Output the (X, Y) coordinate of the center of the cell containing the given text.  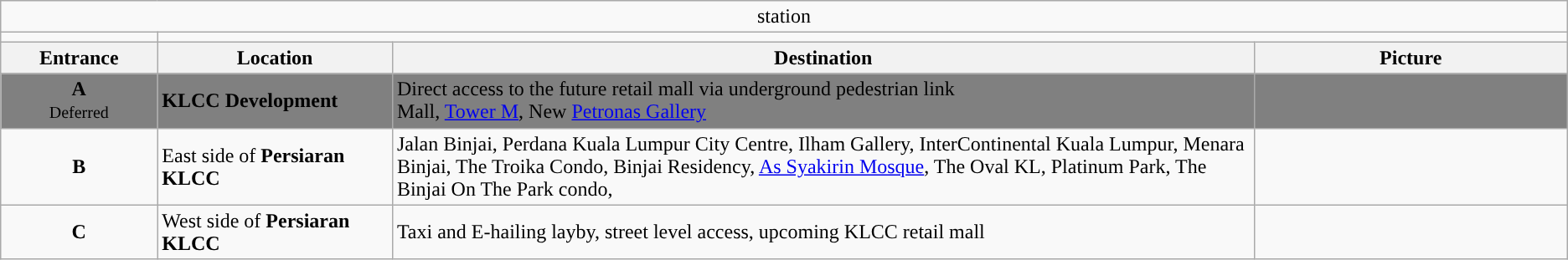
Direct access to the future retail mall via underground pedestrian linkMall, Tower M, New Petronas Gallery (823, 100)
West side of Persiaran KLCC (275, 232)
ADeferred (79, 100)
Taxi and E-hailing layby, street level access, upcoming KLCC retail mall (823, 232)
KLCC Development (275, 100)
Picture (1411, 58)
East side of Persiaran KLCC (275, 166)
Location (275, 58)
C (79, 232)
Destination (823, 58)
Entrance (79, 58)
B (79, 166)
station (784, 17)
